Provide the (X, Y) coordinate of the cell's center where the given text is located.  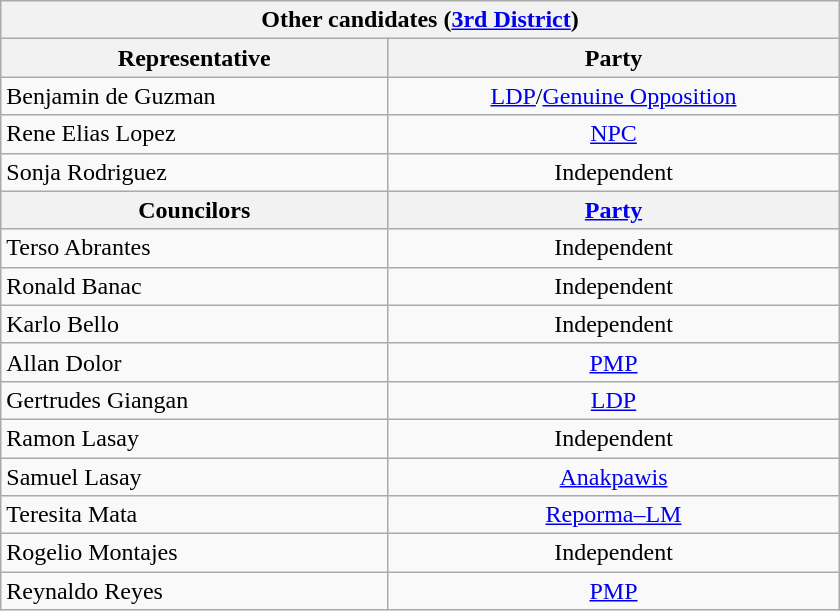
NPC (614, 134)
Rene Elias Lopez (194, 134)
Other candidates (3rd District) (420, 20)
Samuel Lasay (194, 477)
Councilors (194, 210)
Sonja Rodriguez (194, 172)
Teresita Mata (194, 515)
Anakpawis (614, 477)
Gertrudes Giangan (194, 400)
Reporma–LM (614, 515)
Ronald Banac (194, 286)
Benjamin de Guzman (194, 96)
Allan Dolor (194, 362)
Karlo Bello (194, 324)
Rogelio Montajes (194, 553)
Reynaldo Reyes (194, 591)
Ramon Lasay (194, 438)
Representative (194, 58)
LDP (614, 400)
Terso Abrantes (194, 248)
LDP/Genuine Opposition (614, 96)
